Search for the cell housing the specified text and yield its [X, Y] center coordinate. 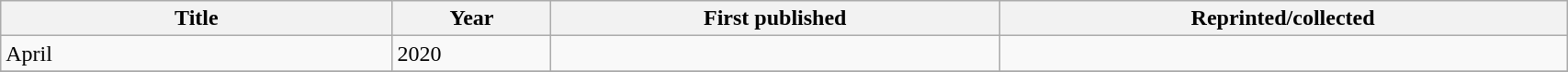
Reprinted/collected [1283, 18]
Title [197, 18]
First published [775, 18]
Year [472, 18]
April [197, 54]
2020 [472, 54]
